Output the (X, Y) coordinate of the center of the cell containing the given text.  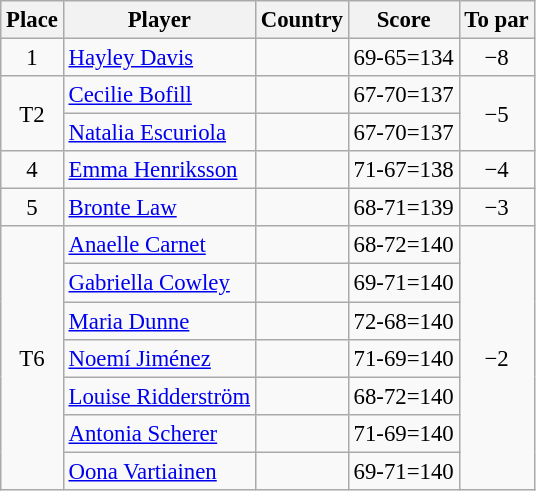
Bronte Law (159, 208)
1 (32, 58)
72-68=140 (404, 321)
−4 (496, 170)
−2 (496, 358)
69-65=134 (404, 58)
Hayley Davis (159, 58)
Emma Henriksson (159, 170)
Cecilie Bofill (159, 95)
Louise Ridderström (159, 396)
4 (32, 170)
T2 (32, 114)
Player (159, 20)
Place (32, 20)
71-67=138 (404, 170)
Maria Dunne (159, 321)
−5 (496, 114)
Oona Vartiainen (159, 471)
Natalia Escuriola (159, 133)
Anaelle Carnet (159, 245)
Noemí Jiménez (159, 358)
68-71=139 (404, 208)
Antonia Scherer (159, 433)
5 (32, 208)
Gabriella Cowley (159, 283)
Country (302, 20)
To par (496, 20)
−8 (496, 58)
−3 (496, 208)
T6 (32, 358)
Score (404, 20)
